From the cell containing the given text, extract its center point as (X, Y) coordinate. 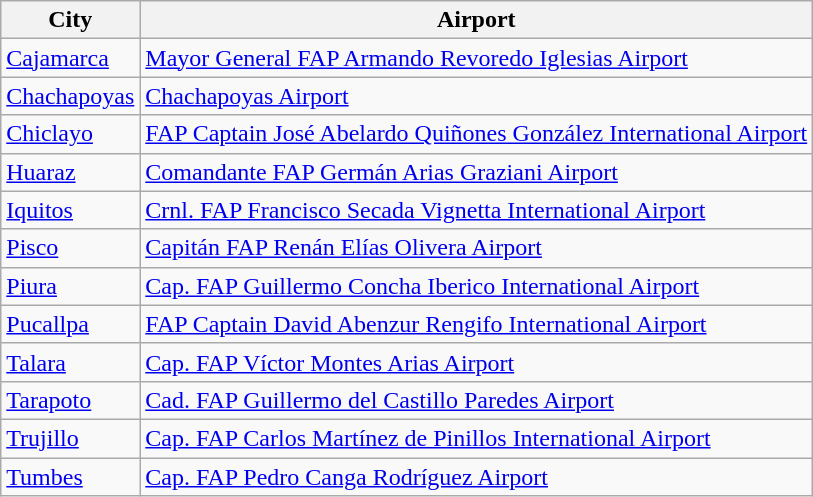
Huaraz (70, 172)
Crnl. FAP Francisco Secada Vignetta International Airport (476, 210)
Chachapoyas Airport (476, 96)
City (70, 20)
Piura (70, 286)
Pisco (70, 248)
Mayor General FAP Armando Revoredo Iglesias Airport (476, 58)
Chachapoyas (70, 96)
Cap. FAP Carlos Martínez de Pinillos International Airport (476, 438)
Chiclayo (70, 134)
Cap. FAP Pedro Canga Rodríguez Airport (476, 477)
Tumbes (70, 477)
Cajamarca (70, 58)
Cap. FAP Guillermo Concha Iberico International Airport (476, 286)
FAP Captain José Abelardo Quiñones González International Airport (476, 134)
Cap. FAP Víctor Montes Arias Airport (476, 362)
Trujillo (70, 438)
Airport (476, 20)
Tarapoto (70, 400)
Talara (70, 362)
Capitán FAP Renán Elías Olivera Airport (476, 248)
Cad. FAP Guillermo del Castillo Paredes Airport (476, 400)
Iquitos (70, 210)
Pucallpa (70, 324)
Comandante FAP Germán Arias Graziani Airport (476, 172)
FAP Captain David Abenzur Rengifo International Airport (476, 324)
